Capture the cell that displays the provided text and extract its [X, Y] central coordinate. 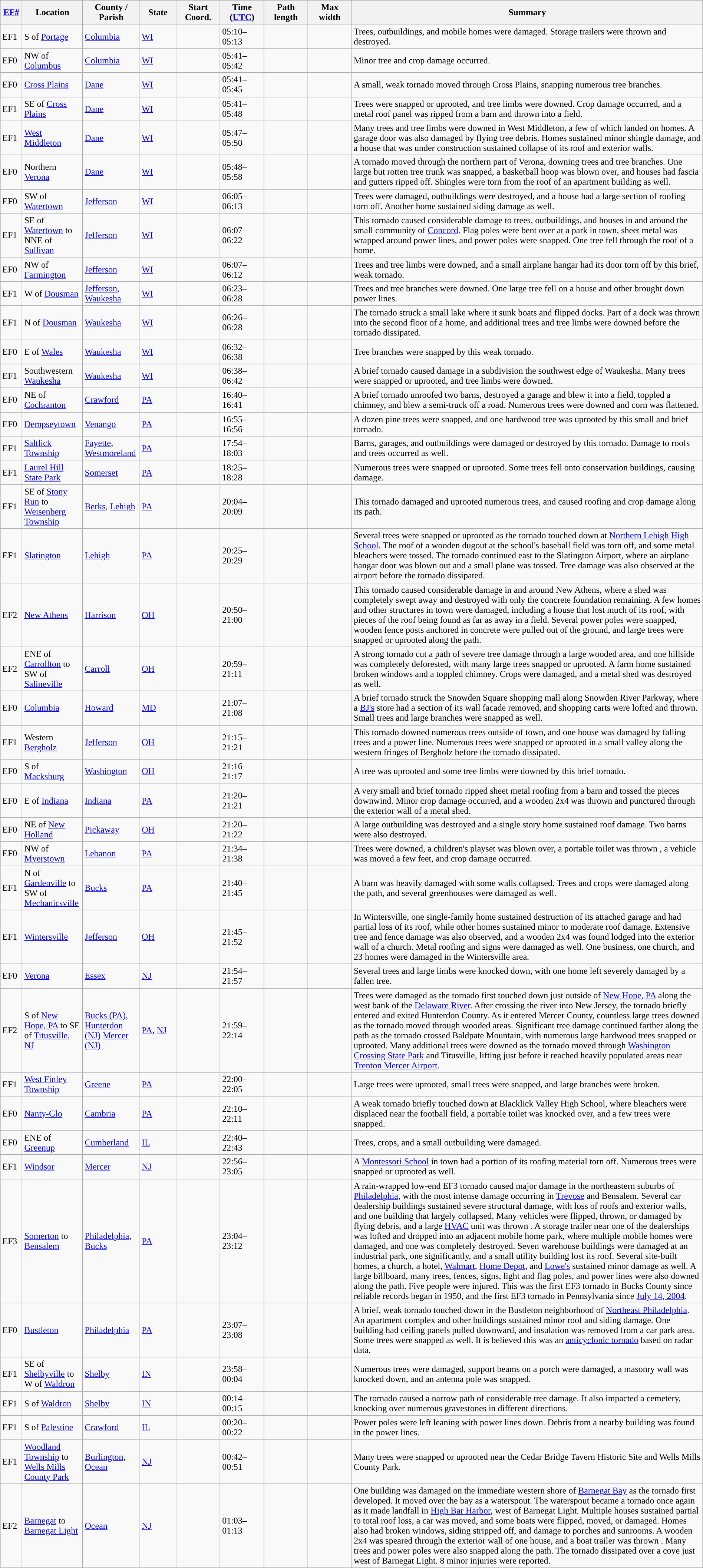
Bucks [111, 888]
06:07–06:12 [242, 269]
Carroll [111, 669]
S of Portage [53, 36]
Jefferson, Waukesha [111, 294]
06:38–06:42 [242, 376]
Southwestern Waukesha [53, 376]
This tornado damaged and uprooted numerous trees, and caused roofing and crop damage along its path. [527, 506]
Cumberland [111, 1142]
20:25–20:29 [242, 556]
22:10–22:11 [242, 1114]
A tree was uprooted and some tree limbs were downed by this brief tornado. [527, 771]
20:50–21:00 [242, 615]
Dempseytown [53, 424]
16:55–16:56 [242, 424]
A large outbuilding was destroyed and a single story home sustained roof damage. Two barns were also destroyed. [527, 830]
New Athens [53, 615]
05:10–05:13 [242, 36]
SW of Watertown [53, 201]
Many trees were snapped or uprooted near the Cedar Bridge Tavern Historic Site and Wells Mills County Park. [527, 1461]
S of Waldron [53, 1403]
22:56–23:05 [242, 1167]
Verona [53, 976]
Location [53, 13]
22:00–22:05 [242, 1085]
05:47–05:50 [242, 138]
Laurel Hill State Park [53, 472]
PA, NJ [158, 1031]
21:16–21:17 [242, 771]
23:07–23:08 [242, 1330]
06:07–06:22 [242, 235]
Trees were downed, a children's playset was blown over, a portable toilet was thrown , a vehicle was moved a few feet, and crop damage occurred. [527, 853]
22:40–22:43 [242, 1142]
Cambria [111, 1114]
Tree branches were snapped by this weak tornado. [527, 351]
Trees, outbuildings, and mobile homes were damaged. Storage trailers were thrown and destroyed. [527, 36]
Path length [286, 13]
MD [158, 708]
ENE of Carrollton to SW of Salineville [53, 669]
Essex [111, 976]
A Montessori School in town had a portion of its roofing material torn off. Numerous trees were snapped or uprooted as well. [527, 1167]
06:05–06:13 [242, 201]
Woodland Township to Wells Mills County Park [53, 1461]
16:40–16:41 [242, 400]
21:07–21:08 [242, 708]
Howard [111, 708]
Indiana [111, 800]
Cross Plains [53, 85]
SE of Watertown to NNE of Sullivan [53, 235]
NW of Myerstown [53, 853]
Somerset [111, 472]
Several trees and large limbs were knocked down, with one home left severely damaged by a fallen tree. [527, 976]
EF# [11, 13]
Somerton to Bensalem [53, 1241]
18:25–18:28 [242, 472]
06:32–06:38 [242, 351]
21:15–21:21 [242, 742]
Trees and tree limbs were downed, and a small airplane hangar had its door torn off by this brief, weak tornado. [527, 269]
ENE of Greenup [53, 1142]
SE of Cross Plains [53, 109]
21:45–21:52 [242, 937]
Western Bergholz [53, 742]
21:54–21:57 [242, 976]
Lebanon [111, 853]
S of New Hope, PA to SE of Titusville, NJ [53, 1031]
Start Coord. [198, 13]
State [158, 13]
17:54–18:03 [242, 449]
A barn was heavily damaged with some walls collapsed. Trees and crops were damaged along the path, and several greenhouses were damaged as well. [527, 888]
Trees and tree branches were downed. One large tree fell on a house and other brought down power lines. [527, 294]
NE of New Holland [53, 830]
E of Wales [53, 351]
21:20–21:22 [242, 830]
Harrison [111, 615]
Venango [111, 424]
Fayette, Westmoreland [111, 449]
00:42–00:51 [242, 1461]
01:03–01:13 [242, 1526]
A dozen pine trees were snapped, and one hardwood tree was uprooted by this small and brief tornado. [527, 424]
A brief tornado caused damage in a subdivision the southwest edge of Waukesha. Many trees were snapped or uprooted, and tree limbs were downed. [527, 376]
Summary [527, 13]
Trees were damaged, outbuildings were destroyed, and a house had a large section of roofing torn off. Another home sustained siding damage as well. [527, 201]
Slatington [53, 556]
West Middleton [53, 138]
Wintersville [53, 937]
S of Palestine [53, 1427]
Philadelphia [111, 1330]
Berks, Lehigh [111, 506]
EF3 [11, 1241]
Barnegat to Barnegat Light [53, 1526]
NW of Farmington [53, 269]
S of Macksburg [53, 771]
Time (UTC) [242, 13]
Washington [111, 771]
Nanty-Glo [53, 1114]
NE of Cochranton [53, 400]
Saltlick Township [53, 449]
05:48–05:58 [242, 172]
Power poles were left leaning with power lines down. Debris from a nearby building was found in the power lines. [527, 1427]
05:41–05:45 [242, 85]
20:59–21:11 [242, 669]
Northern Verona [53, 172]
Numerous trees were snapped or uprooted. Some trees fell onto conservation buildings, causing damage. [527, 472]
00:20–00:22 [242, 1427]
NW of Columbus [53, 61]
N of Gardenville to SW of Mechanicsville [53, 888]
Ocean [111, 1526]
21:20–21:21 [242, 800]
Pickaway [111, 830]
23:04–23:12 [242, 1241]
05:41–05:48 [242, 109]
21:40–21:45 [242, 888]
SE of Stony Run to Weisenberg Township [53, 506]
Barns, garages, and outbuildings were damaged or destroyed by this tornado. Damage to roofs and trees occurred as well. [527, 449]
00:14–00:15 [242, 1403]
06:23–06:28 [242, 294]
E of Indiana [53, 800]
Philadelphia, Bucks [111, 1241]
Bustleton [53, 1330]
W of Dousman [53, 294]
Trees, crops, and a small outbuilding were damaged. [527, 1142]
Bucks (PA), Hunterdon (NJ) Mercer (NJ) [111, 1031]
23:58–00:04 [242, 1374]
06:26–06:28 [242, 322]
Minor tree and crop damage occurred. [527, 61]
County / Parish [111, 13]
Mercer [111, 1167]
Large trees were uprooted, small trees were snapped, and large branches were broken. [527, 1085]
N of Dousman [53, 322]
Lehigh [111, 556]
Burlington, Ocean [111, 1461]
Greene [111, 1085]
Numerous trees were damaged, support beams on a porch were damaged, a masonry wall was knocked down, and an antenna pole was snapped. [527, 1374]
SE of Shelbyville to W of Waldron [53, 1374]
A small, weak tornado moved through Cross Plains, snapping numerous tree branches. [527, 85]
Windsor [53, 1167]
21:34–21:38 [242, 853]
05:41–05:42 [242, 61]
21:59–22:14 [242, 1031]
20:04–20:09 [242, 506]
West Finley Township [53, 1085]
Max width [330, 13]
